Scan for the cell matching the given text and deliver its (X, Y) coordinate at center. 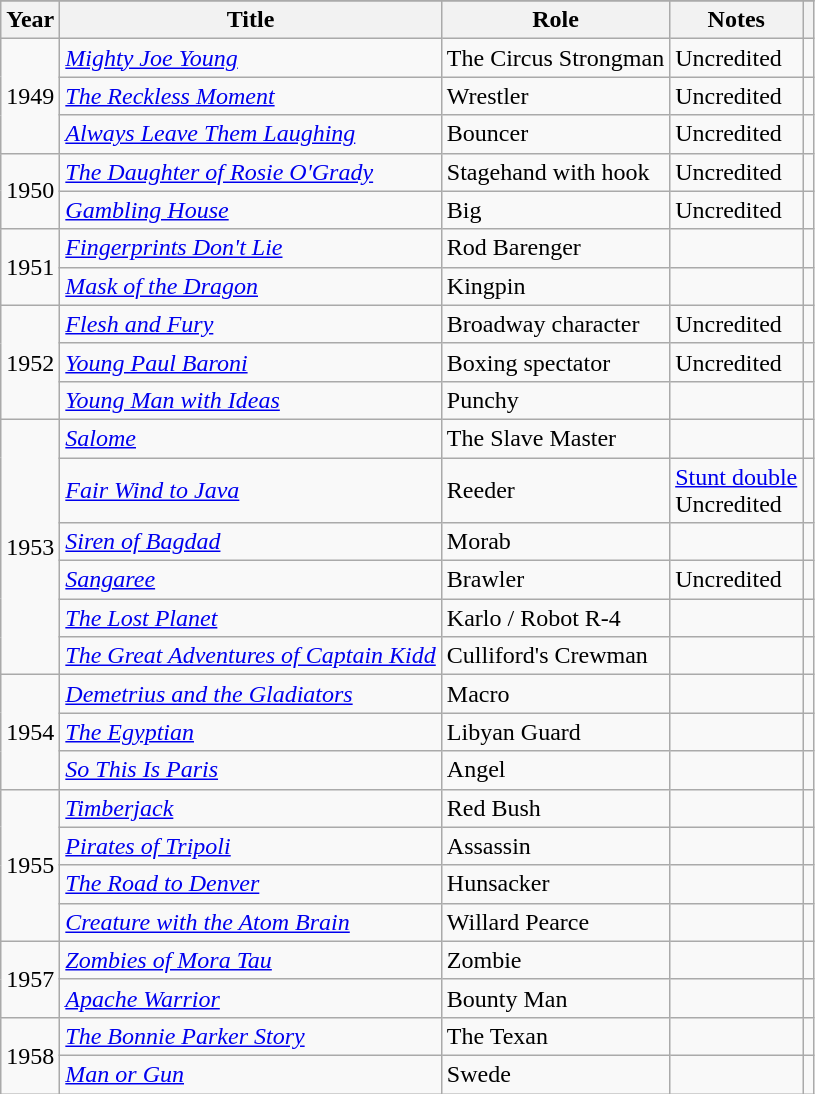
Notes (736, 20)
The Texan (555, 1036)
Kingpin (555, 286)
Punchy (555, 400)
Role (555, 20)
The Reckless Moment (250, 96)
Pirates of Tripoli (250, 846)
Timberjack (250, 808)
Bouncer (555, 134)
Gambling House (250, 210)
1958 (30, 1055)
The Slave Master (555, 438)
Morab (555, 542)
Mighty Joe Young (250, 58)
The Road to Denver (250, 884)
Stagehand with hook (555, 172)
Wrestler (555, 96)
The Lost Planet (250, 618)
Apache Warrior (250, 998)
The Egyptian (250, 732)
Zombies of Mora Tau (250, 960)
So This Is Paris (250, 770)
Title (250, 20)
Young Man with Ideas (250, 400)
Assassin (555, 846)
Karlo / Robot R-4 (555, 618)
1953 (30, 546)
The Great Adventures of Captain Kidd (250, 656)
Hunsacker (555, 884)
Zombie (555, 960)
Fingerprints Don't Lie (250, 248)
1954 (30, 732)
1951 (30, 267)
Flesh and Fury (250, 324)
Salome (250, 438)
Macro (555, 694)
1952 (30, 362)
Mask of the Dragon (250, 286)
Young Paul Baroni (250, 362)
The Daughter of Rosie O'Grady (250, 172)
Creature with the Atom Brain (250, 922)
Willard Pearce (555, 922)
1957 (30, 979)
1955 (30, 865)
Broadway character (555, 324)
Libyan Guard (555, 732)
1950 (30, 191)
Siren of Bagdad (250, 542)
Big (555, 210)
Bounty Man (555, 998)
Swede (555, 1074)
Always Leave Them Laughing (250, 134)
The Circus Strongman (555, 58)
Reeder (555, 490)
Stunt doubleUncredited (736, 490)
Brawler (555, 580)
Demetrius and the Gladiators (250, 694)
Angel (555, 770)
Culliford's Crewman (555, 656)
Fair Wind to Java (250, 490)
Year (30, 20)
1949 (30, 96)
Rod Barenger (555, 248)
Red Bush (555, 808)
Boxing spectator (555, 362)
The Bonnie Parker Story (250, 1036)
Sangaree (250, 580)
Man or Gun (250, 1074)
